Capture the cell that displays the provided text and extract its [X, Y] central coordinate. 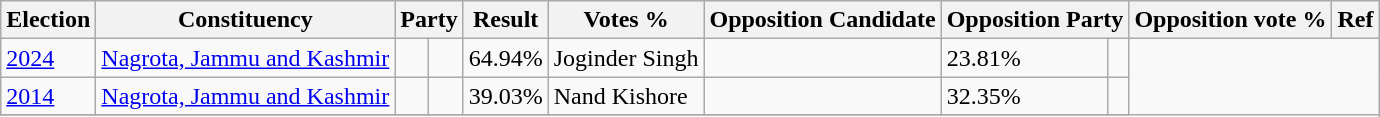
2024 [48, 58]
Opposition Candidate [822, 20]
Opposition vote % [1230, 20]
Party [429, 20]
Constituency [246, 20]
Joginder Singh [626, 58]
Ref [1356, 20]
32.35% [1024, 96]
Nand Kishore [626, 96]
23.81% [1024, 58]
2014 [48, 96]
64.94% [506, 58]
Votes % [626, 20]
Result [506, 20]
Election [48, 20]
Opposition Party [1035, 20]
39.03% [506, 96]
